Detect which cell encompasses the target text, then output its (X, Y) center coordinate. 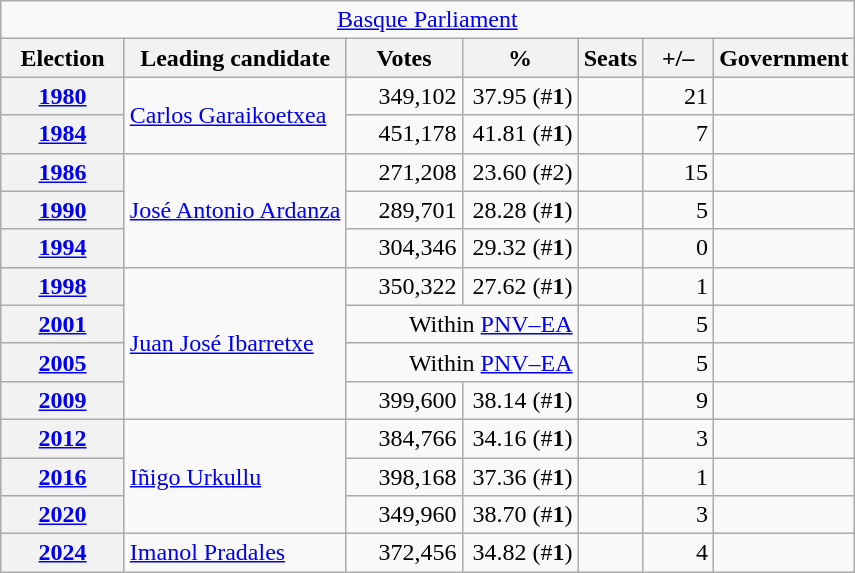
0 (678, 248)
1986 (63, 172)
399,600 (404, 400)
Government (784, 58)
29.32 (#1) (520, 248)
Votes (404, 58)
289,701 (404, 210)
2012 (63, 438)
349,102 (404, 96)
José Antonio Ardanza (235, 210)
2016 (63, 477)
304,346 (404, 248)
2009 (63, 400)
Carlos Garaikoetxea (235, 115)
34.82 (#1) (520, 553)
21 (678, 96)
349,960 (404, 515)
1984 (63, 134)
451,178 (404, 134)
27.62 (#1) (520, 286)
1980 (63, 96)
398,168 (404, 477)
38.14 (#1) (520, 400)
2005 (63, 362)
Leading candidate (235, 58)
% (520, 58)
9 (678, 400)
1990 (63, 210)
271,208 (404, 172)
15 (678, 172)
Imanol Pradales (235, 553)
4 (678, 553)
Election (63, 58)
37.95 (#1) (520, 96)
37.36 (#1) (520, 477)
2001 (63, 324)
+/– (678, 58)
2024 (63, 553)
1994 (63, 248)
28.28 (#1) (520, 210)
Juan José Ibarretxe (235, 343)
1998 (63, 286)
23.60 (#2) (520, 172)
Seats (610, 58)
Basque Parliament (428, 20)
41.81 (#1) (520, 134)
7 (678, 134)
Iñigo Urkullu (235, 476)
38.70 (#1) (520, 515)
2020 (63, 515)
384,766 (404, 438)
34.16 (#1) (520, 438)
372,456 (404, 553)
350,322 (404, 286)
